Extract the (X, Y) coordinate from the center of the cell holding the provided text.  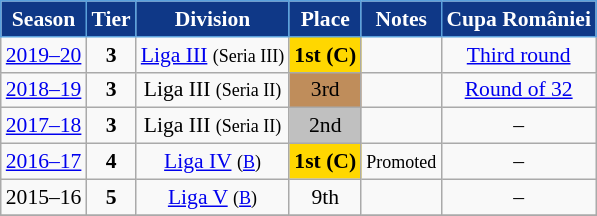
Place (325, 19)
Round of 32 (518, 90)
9th (325, 197)
2nd (325, 126)
Division (213, 19)
5 (110, 197)
Promoted (401, 162)
Tier (110, 19)
Season (44, 19)
2018–19 (44, 90)
Liga V (B) (213, 197)
Liga III (Seria III) (213, 55)
2017–18 (44, 126)
3rd (325, 90)
Liga IV (B) (213, 162)
2016–17 (44, 162)
Notes (401, 19)
2019–20 (44, 55)
2015–16 (44, 197)
4 (110, 162)
Cupa României (518, 19)
Third round (518, 55)
